Pinpoint the cell where the given text exists, returning its [X, Y] midpoint coordinate. 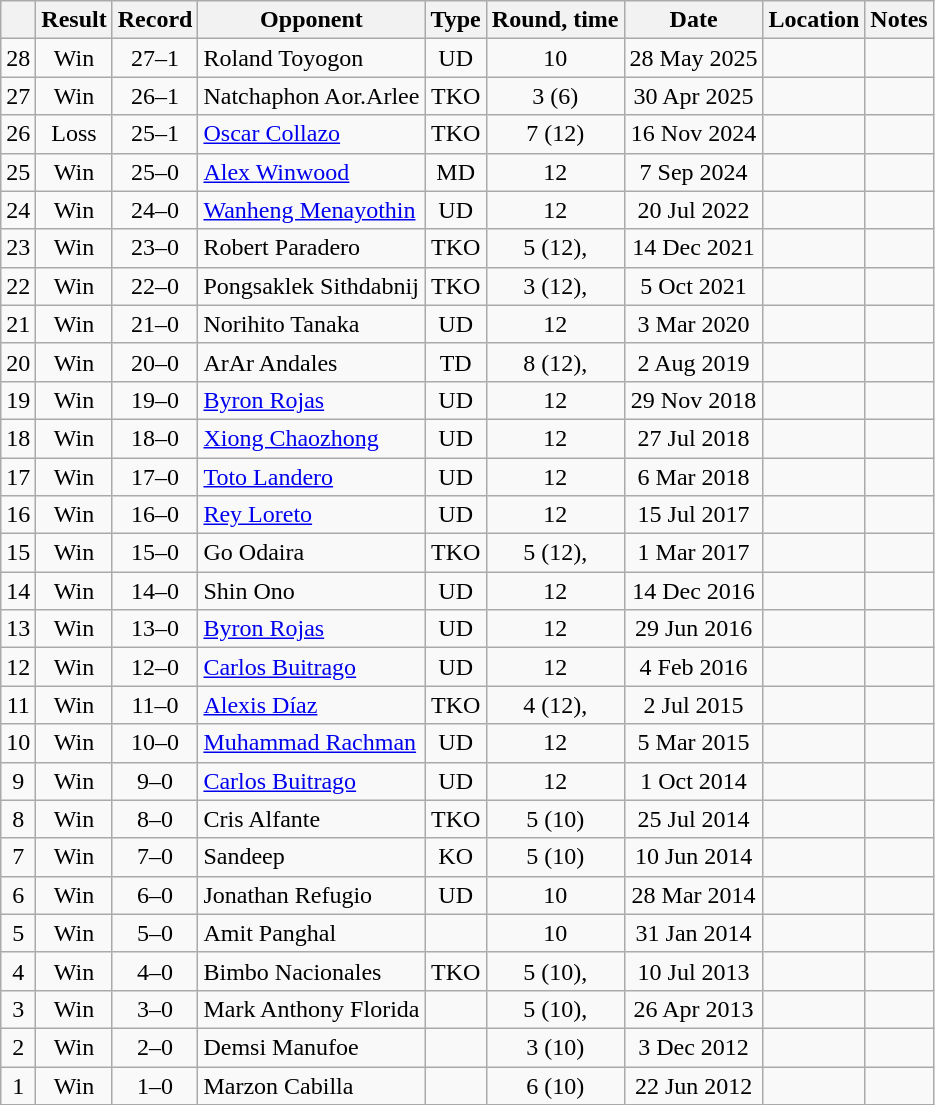
Muhammad Rachman [312, 743]
Go Odaira [312, 553]
ArAr Andales [312, 362]
9–0 [155, 781]
17 [18, 477]
Location [814, 20]
28 [18, 58]
25 Jul 2014 [694, 819]
Demsi Manufoe [312, 1047]
27 Jul 2018 [694, 438]
30 Apr 2025 [694, 96]
Roland Toyogon [312, 58]
26 [18, 134]
11 [18, 705]
22 Jun 2012 [694, 1085]
21 [18, 324]
17–0 [155, 477]
Alexis Díaz [312, 705]
22–0 [155, 286]
15 Jul 2017 [694, 515]
MD [456, 172]
4 [18, 971]
Sandeep [312, 857]
Alex Winwood [312, 172]
4–0 [155, 971]
20 Jul 2022 [694, 210]
Date [694, 20]
8–0 [155, 819]
16–0 [155, 515]
14 Dec 2021 [694, 248]
9 [18, 781]
4 Feb 2016 [694, 667]
Notes [899, 20]
5 Oct 2021 [694, 286]
6 [18, 895]
27 [18, 96]
Loss [74, 134]
6–0 [155, 895]
26–1 [155, 96]
14–0 [155, 591]
10 Jul 2013 [694, 971]
Oscar Collazo [312, 134]
7 Sep 2024 [694, 172]
20–0 [155, 362]
18 [18, 438]
5 [18, 933]
Xiong Chaozhong [312, 438]
10–0 [155, 743]
20 [18, 362]
Marzon Cabilla [312, 1085]
1–0 [155, 1085]
6 (10) [555, 1085]
3 (10) [555, 1047]
14 [18, 591]
15 [18, 553]
29 Nov 2018 [694, 400]
Rey Loreto [312, 515]
2 Jul 2015 [694, 705]
2 [18, 1047]
Shin Ono [312, 591]
13–0 [155, 629]
Round, time [555, 20]
1 Mar 2017 [694, 553]
10 Jun 2014 [694, 857]
3 (6) [555, 96]
14 Dec 2016 [694, 591]
25–1 [155, 134]
TD [456, 362]
27–1 [155, 58]
Robert Paradero [312, 248]
Record [155, 20]
Natchaphon Aor.Arlee [312, 96]
26 Apr 2013 [694, 1009]
7–0 [155, 857]
21–0 [155, 324]
6 Mar 2018 [694, 477]
25 [18, 172]
19–0 [155, 400]
4 (12), [555, 705]
24 [18, 210]
12–0 [155, 667]
Mark Anthony Florida [312, 1009]
25–0 [155, 172]
18–0 [155, 438]
16 Nov 2024 [694, 134]
Wanheng Menayothin [312, 210]
Norihito Tanaka [312, 324]
2 Aug 2019 [694, 362]
11–0 [155, 705]
19 [18, 400]
1 [18, 1085]
28 Mar 2014 [694, 895]
7 (12) [555, 134]
23 [18, 248]
8 (12), [555, 362]
29 Jun 2016 [694, 629]
Amit Panghal [312, 933]
16 [18, 515]
3–0 [155, 1009]
Toto Landero [312, 477]
KO [456, 857]
8 [18, 819]
22 [18, 286]
Opponent [312, 20]
28 May 2025 [694, 58]
3 [18, 1009]
5 Mar 2015 [694, 743]
15–0 [155, 553]
31 Jan 2014 [694, 933]
Result [74, 20]
3 (12), [555, 286]
Cris Alfante [312, 819]
Pongsaklek Sithdabnij [312, 286]
7 [18, 857]
24–0 [155, 210]
Bimbo Nacionales [312, 971]
3 Mar 2020 [694, 324]
Type [456, 20]
Jonathan Refugio [312, 895]
13 [18, 629]
1 Oct 2014 [694, 781]
23–0 [155, 248]
2–0 [155, 1047]
3 Dec 2012 [694, 1047]
5–0 [155, 933]
